For the text-containing cell, return its midpoint in [x, y] coordinate format. 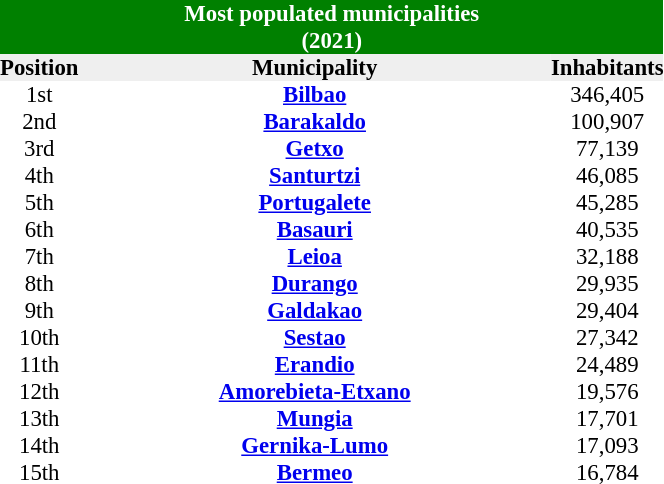
29,935 [608, 284]
Inhabitants [608, 68]
346,405 [608, 94]
27,342 [608, 338]
Sestao [314, 338]
2nd [39, 122]
45,285 [608, 202]
12th [39, 392]
10th [39, 338]
Durango [314, 284]
Position [39, 68]
7th [39, 256]
77,139 [608, 148]
Bilbao [314, 94]
24,489 [608, 364]
17,701 [608, 418]
Most populated municipalities(2021) [332, 27]
Santurtzi [314, 176]
Municipality [314, 68]
14th [39, 446]
13th [39, 418]
Portugalete [314, 202]
32,188 [608, 256]
Getxo [314, 148]
Leioa [314, 256]
8th [39, 284]
11th [39, 364]
40,535 [608, 230]
3rd [39, 148]
6th [39, 230]
Galdakao [314, 310]
1st [39, 94]
5th [39, 202]
Gernika-Lumo [314, 446]
100,907 [608, 122]
46,085 [608, 176]
29,404 [608, 310]
Mungia [314, 418]
Erandio [314, 364]
Amorebieta-Etxano [314, 392]
Basauri [314, 230]
Barakaldo [314, 122]
4th [39, 176]
17,093 [608, 446]
19,576 [608, 392]
9th [39, 310]
